Search for the cell housing the specified text and yield its [X, Y] center coordinate. 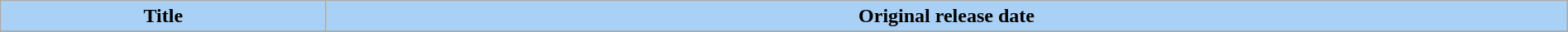
Original release date [946, 16]
Title [164, 16]
